Determine the (x, y) coordinate at the center of the cell enclosing the given text.  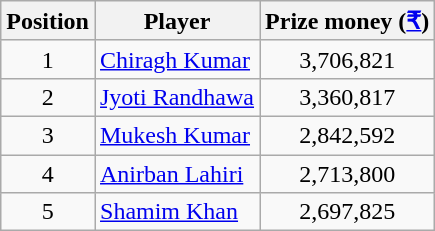
5 (48, 212)
3,706,821 (348, 59)
2,697,825 (348, 212)
Shamim Khan (176, 212)
4 (48, 173)
Player (176, 21)
2 (48, 97)
Prize money (₹) (348, 21)
1 (48, 59)
Anirban Lahiri (176, 173)
2,713,800 (348, 173)
Jyoti Randhawa (176, 97)
Position (48, 21)
Chiragh Kumar (176, 59)
Mukesh Kumar (176, 135)
2,842,592 (348, 135)
3 (48, 135)
3,360,817 (348, 97)
